Identify which cell holds the provided text, then report its [X, Y] central coordinate. 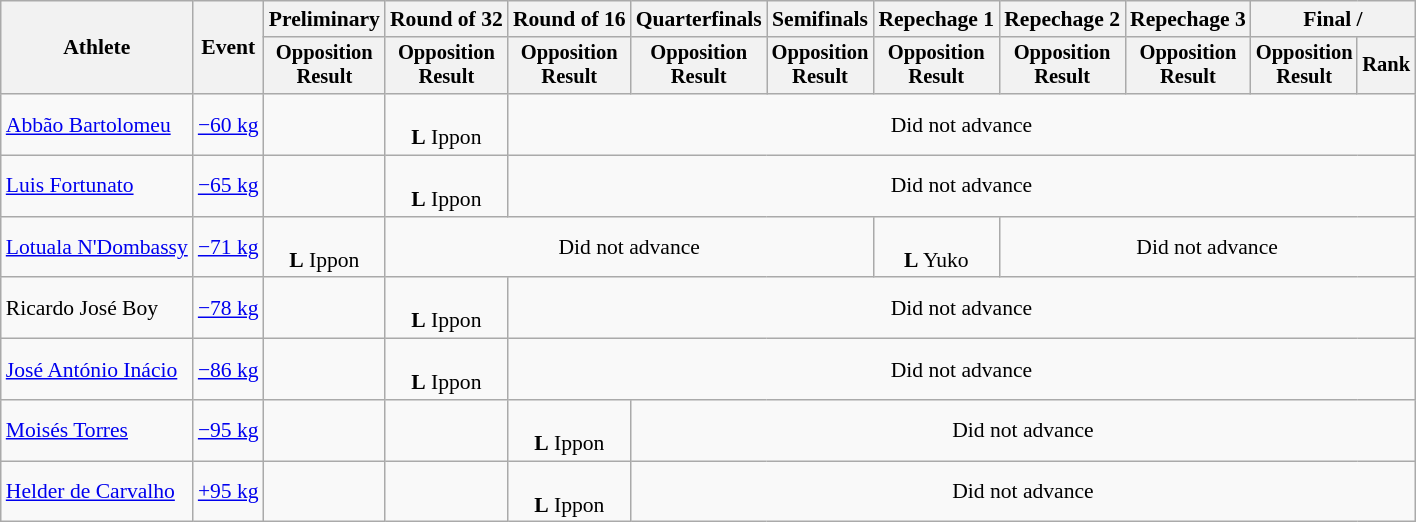
−95 kg [228, 430]
Moisés Torres [97, 430]
Preliminary [324, 19]
Round of 16 [570, 19]
Round of 32 [446, 19]
L Yuko [936, 248]
−60 kg [228, 124]
Helder de Carvalho [97, 492]
Lotuala N'Dombassy [97, 248]
Abbão Bartolomeu [97, 124]
Repechage 3 [1188, 19]
Final / [1333, 19]
Luis Fortunato [97, 186]
−78 kg [228, 308]
−86 kg [228, 370]
José António Inácio [97, 370]
Semifinals [820, 19]
Repechage 1 [936, 19]
Ricardo José Boy [97, 308]
Athlete [97, 48]
Event [228, 48]
−71 kg [228, 248]
+95 kg [228, 492]
−65 kg [228, 186]
Quarterfinals [699, 19]
Rank [1386, 66]
Repechage 2 [1062, 19]
